Pinpoint the cell where the given text exists, returning its (X, Y) midpoint coordinate. 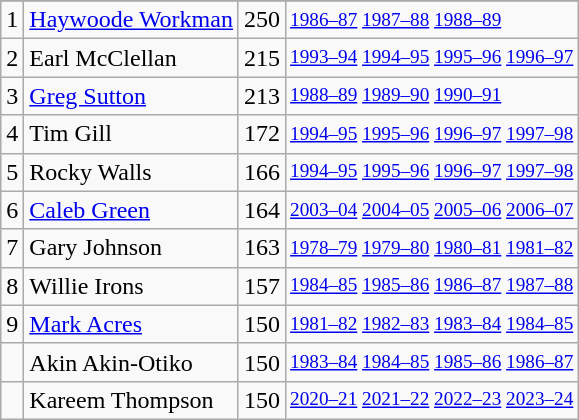
2003–04 2004–05 2005–06 2006–07 (432, 210)
Kareem Thompson (132, 400)
5 (12, 172)
213 (262, 96)
7 (12, 248)
Tim Gill (132, 134)
250 (262, 20)
1983–84 1984–85 1985–86 1986–87 (432, 362)
Greg Sutton (132, 96)
1993–94 1994–95 1995–96 1996–97 (432, 58)
2 (12, 58)
Willie Irons (132, 286)
1978–79 1979–80 1980–81 1981–82 (432, 248)
Gary Johnson (132, 248)
2020–21 2021–22 2022–23 2023–24 (432, 400)
215 (262, 58)
163 (262, 248)
Mark Acres (132, 324)
157 (262, 286)
164 (262, 210)
9 (12, 324)
172 (262, 134)
1984–85 1985–86 1986–87 1987–88 (432, 286)
4 (12, 134)
3 (12, 96)
1988–89 1989–90 1990–91 (432, 96)
Haywoode Workman (132, 20)
1981–82 1982–83 1983–84 1984–85 (432, 324)
Rocky Walls (132, 172)
1986–87 1987–88 1988–89 (432, 20)
6 (12, 210)
8 (12, 286)
Akin Akin-Otiko (132, 362)
166 (262, 172)
Caleb Green (132, 210)
1 (12, 20)
Earl McClellan (132, 58)
